Return the [X, Y] coordinate for the center point of the cell that contains the specified text.  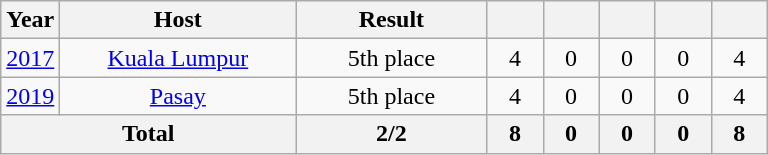
Result [392, 20]
Pasay [178, 96]
Year [30, 20]
2017 [30, 58]
2/2 [392, 134]
Kuala Lumpur [178, 58]
2019 [30, 96]
Host [178, 20]
Total [148, 134]
